Search for the cell housing the specified text and yield its [X, Y] center coordinate. 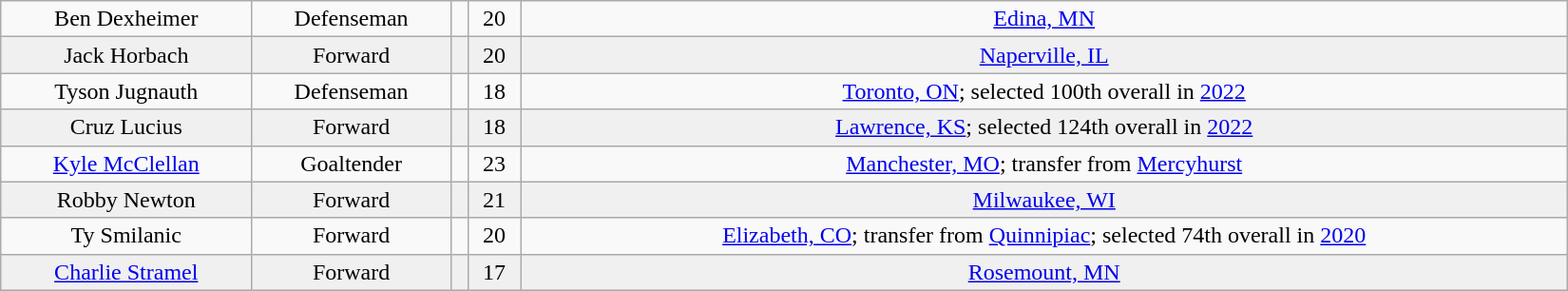
Ben Dexheimer [126, 19]
17 [494, 272]
Tyson Jugnauth [126, 91]
Naperville, IL [1043, 55]
Charlie Stramel [126, 272]
Kyle McClellan [126, 164]
Lawrence, KS; selected 124th overall in 2022 [1043, 127]
Goaltender [352, 164]
Milwaukee, WI [1043, 200]
Robby Newton [126, 200]
21 [494, 200]
Ty Smilanic [126, 236]
Jack Horbach [126, 55]
Toronto, ON; selected 100th overall in 2022 [1043, 91]
Elizabeth, CO; transfer from Quinnipiac; selected 74th overall in 2020 [1043, 236]
23 [494, 164]
Manchester, MO; transfer from Mercyhurst [1043, 164]
Rosemount, MN [1043, 272]
Cruz Lucius [126, 127]
Edina, MN [1043, 19]
